Locate the cell with the specified text and output its (X, Y) center coordinate. 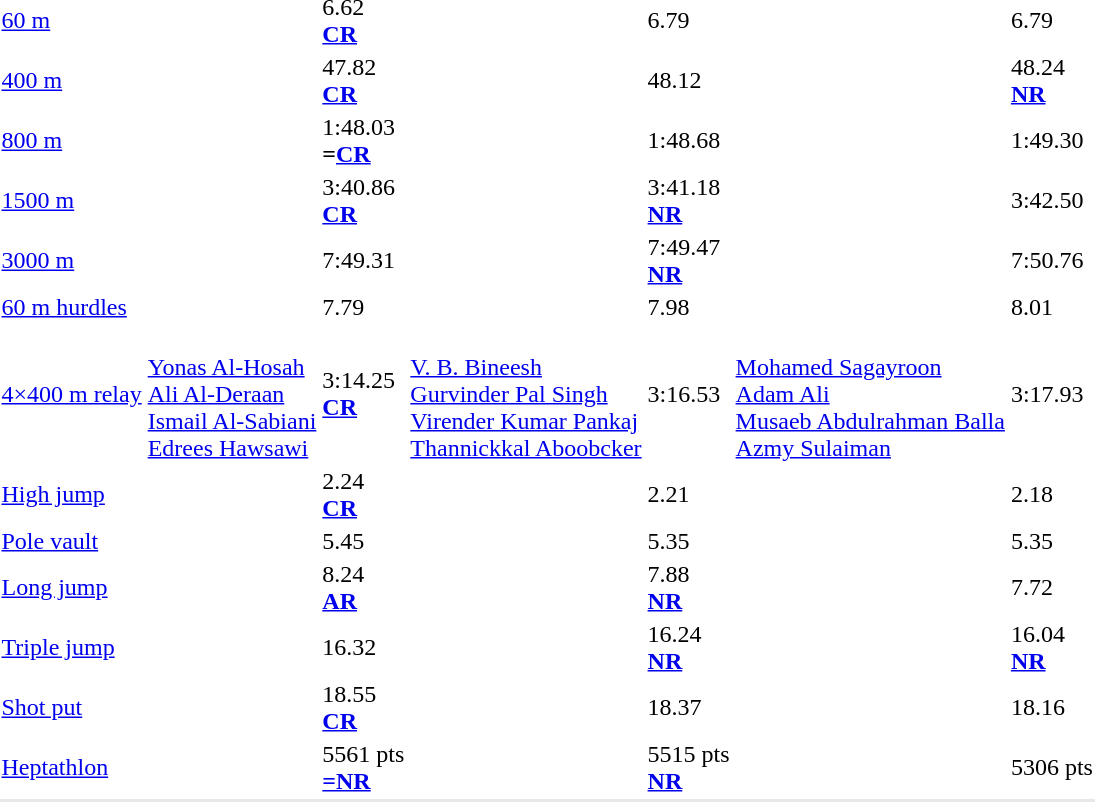
3:17.93 (1052, 394)
7.88NR (688, 588)
800 m (72, 140)
3:41.18NR (688, 200)
60 m hurdles (72, 307)
V. B. BineeshGurvinder Pal SinghVirender Kumar PankajThannickkal Aboobcker (526, 394)
Heptathlon (72, 768)
5515 ptsNR (688, 768)
3:42.50 (1052, 200)
7:49.47NR (688, 260)
3:40.86CR (364, 200)
Long jump (72, 588)
3000 m (72, 260)
18.16 (1052, 708)
48.12 (688, 80)
400 m (72, 80)
18.55CR (364, 708)
7.72 (1052, 588)
High jump (72, 494)
2.24CR (364, 494)
2.18 (1052, 494)
2.21 (688, 494)
16.32 (364, 648)
7.98 (688, 307)
16.04NR (1052, 648)
1500 m (72, 200)
1:49.30 (1052, 140)
Shot put (72, 708)
3:14.25CR (364, 394)
1:48.68 (688, 140)
4×400 m relay (72, 394)
3:16.53 (688, 394)
Pole vault (72, 541)
47.82CR (364, 80)
5306 pts (1052, 768)
16.24NR (688, 648)
18.37 (688, 708)
48.24NR (1052, 80)
7:50.76 (1052, 260)
Yonas Al-HosahAli Al-DeraanIsmail Al-SabianiEdrees Hawsawi (232, 394)
7:49.31 (364, 260)
5.45 (364, 541)
8.24AR (364, 588)
Mohamed SagayroonAdam AliMusaeb Abdulrahman BallaAzmy Sulaiman (870, 394)
7.79 (364, 307)
8.01 (1052, 307)
Triple jump (72, 648)
5561 pts=NR (364, 768)
1:48.03=CR (364, 140)
